Identify which cell holds the provided text, then report its [X, Y] central coordinate. 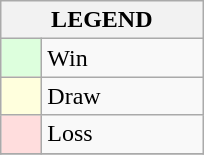
LEGEND [102, 20]
Loss [122, 134]
Win [122, 58]
Draw [122, 96]
